Capture the cell that displays the provided text and extract its [X, Y] central coordinate. 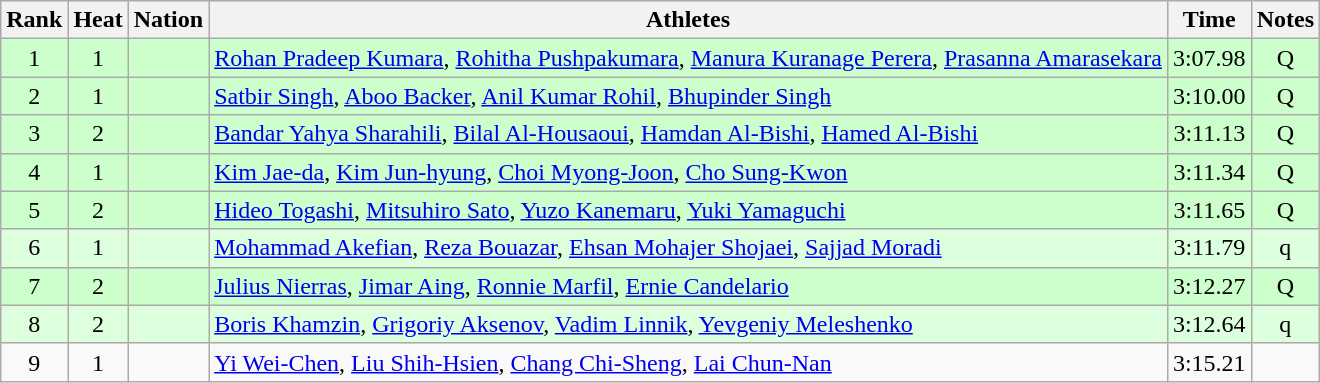
3:12.64 [1209, 324]
Rohan Pradeep Kumara, Rohitha Pushpakumara, Manura Kuranage Perera, Prasanna Amarasekara [688, 58]
3:10.00 [1209, 96]
Hideo Togashi, Mitsuhiro Sato, Yuzo Kanemaru, Yuki Yamaguchi [688, 210]
4 [34, 172]
3 [34, 134]
5 [34, 210]
3:11.34 [1209, 172]
Notes [1285, 20]
3:07.98 [1209, 58]
3:11.13 [1209, 134]
3:12.27 [1209, 286]
Heat [98, 20]
Boris Khamzin, Grigoriy Aksenov, Vadim Linnik, Yevgeniy Meleshenko [688, 324]
Rank [34, 20]
Satbir Singh, Aboo Backer, Anil Kumar Rohil, Bhupinder Singh [688, 96]
Mohammad Akefian, Reza Bouazar, Ehsan Mohajer Shojaei, Sajjad Moradi [688, 248]
6 [34, 248]
Yi Wei-Chen, Liu Shih-Hsien, Chang Chi-Sheng, Lai Chun-Nan [688, 362]
Kim Jae-da, Kim Jun-hyung, Choi Myong-Joon, Cho Sung-Kwon [688, 172]
7 [34, 286]
9 [34, 362]
Athletes [688, 20]
Bandar Yahya Sharahili, Bilal Al-Housaoui, Hamdan Al-Bishi, Hamed Al-Bishi [688, 134]
3:15.21 [1209, 362]
3:11.79 [1209, 248]
3:11.65 [1209, 210]
Time [1209, 20]
8 [34, 324]
Julius Nierras, Jimar Aing, Ronnie Marfil, Ernie Candelario [688, 286]
Nation [168, 20]
